Scan for the cell matching the given text and deliver its (X, Y) coordinate at center. 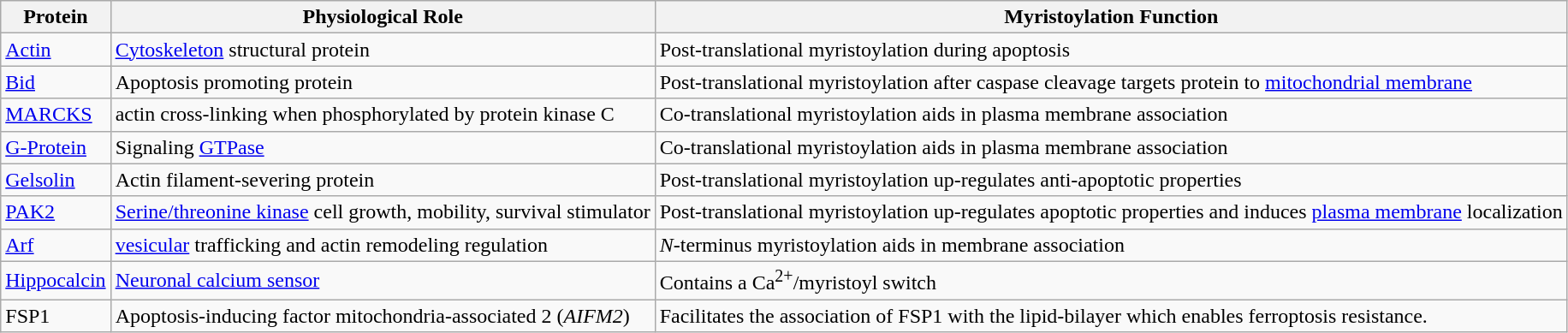
Gelsolin (56, 180)
Myristoylation Function (1111, 17)
Signaling GTPase (383, 147)
N-terminus myristoylation aids in membrane association (1111, 245)
Cytoskeleton structural protein (383, 50)
G-Protein (56, 147)
Apoptosis-inducing factor mitochondria-associated 2 (AIFM2) (383, 316)
Apoptosis promoting protein (383, 82)
Actin (56, 50)
Protein (56, 17)
MARCKS (56, 115)
Post-translational myristoylation up-regulates apoptotic properties and induces plasma membrane localization (1111, 212)
Post-translational myristoylation during apoptosis (1111, 50)
Facilitates the association of FSP1 with the lipid-bilayer which enables ferroptosis resistance. (1111, 316)
Neuronal calcium sensor (383, 281)
Actin filament-severing protein (383, 180)
Serine/threonine kinase cell growth, mobility, survival stimulator (383, 212)
Bid (56, 82)
Post-translational myristoylation up-regulates anti-apoptotic properties (1111, 180)
Arf (56, 245)
Physiological Role (383, 17)
Hippocalcin (56, 281)
Contains a Ca2+/myristoyl switch (1111, 281)
Post-translational myristoylation after caspase cleavage targets protein to mitochondrial membrane (1111, 82)
FSP1 (56, 316)
actin cross-linking when phosphorylated by protein kinase C (383, 115)
PAK2 (56, 212)
vesicular trafficking and actin remodeling regulation (383, 245)
